Provide the (X, Y) coordinate of the cell's center where the given text is located.  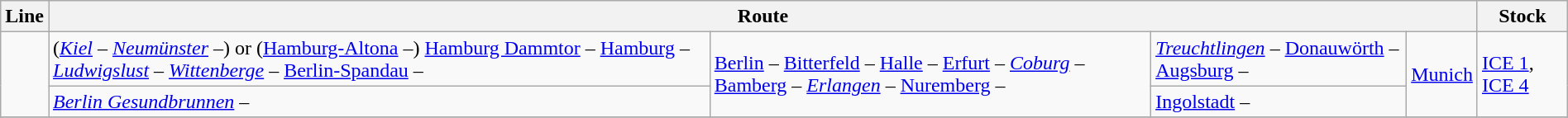
Route (762, 17)
ICE 1, ICE 4 (1522, 74)
Ingolstadt – (1279, 101)
Stock (1522, 17)
(Kiel – Neumünster –) or (Hamburg-Altona –) Hamburg Dammtor – Hamburg – Ludwigslust – Wittenberge – Berlin-Spandau – (379, 59)
Line (25, 17)
Berlin Gesundbrunnen – (379, 101)
Treuchtlingen – Donauwörth – Augsburg – (1279, 59)
Berlin – Bitterfeld – Halle – Erfurt – Coburg – Bamberg – Erlangen – Nuremberg – (930, 74)
Munich (1442, 74)
